Output the [X, Y] coordinate of the center of the cell containing the given text.  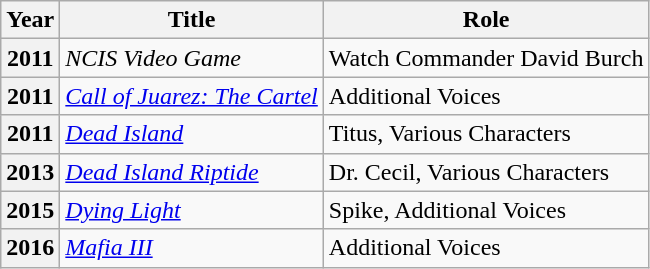
Mafia III [192, 248]
Spike, Additional Voices [486, 210]
2016 [30, 248]
Dying Light [192, 210]
Watch Commander David Burch [486, 58]
Dead Island [192, 134]
Call of Juarez: The Cartel [192, 96]
NCIS Video Game [192, 58]
Role [486, 20]
Dr. Cecil, Various Characters [486, 172]
2015 [30, 210]
Title [192, 20]
Year [30, 20]
Titus, Various Characters [486, 134]
2013 [30, 172]
Dead Island Riptide [192, 172]
